Find where the given text appears and provide that cell's center as [X, Y] coordinate. 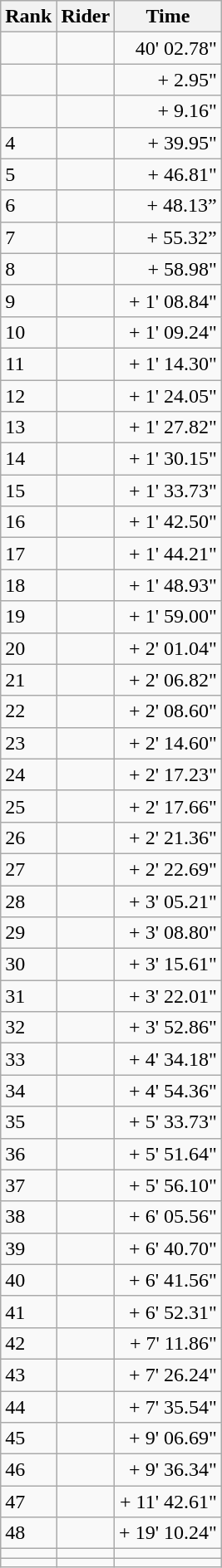
+ 5' 33.73" [168, 1122]
+ 1' 24.05" [168, 396]
Rank [28, 17]
+ 1' 59.00" [168, 617]
34 [28, 1091]
+ 39.95" [168, 143]
+ 6' 05.56" [168, 1217]
20 [28, 648]
+ 6' 52.31" [168, 1312]
+ 1' 27.82" [168, 427]
46 [28, 1470]
+ 3' 22.01" [168, 996]
26 [28, 838]
+ 6' 40.70" [168, 1248]
+ 2' 22.69" [168, 869]
10 [28, 332]
39 [28, 1248]
+ 11' 42.61" [168, 1502]
4 [28, 143]
+ 46.81" [168, 174]
30 [28, 965]
21 [28, 680]
47 [28, 1502]
+ 6' 41.56" [168, 1280]
14 [28, 459]
31 [28, 996]
24 [28, 774]
+ 3' 52.86" [168, 1028]
13 [28, 427]
48 [28, 1533]
+ 7' 35.54" [168, 1407]
+ 2' 17.66" [168, 806]
32 [28, 1028]
+ 1' 42.50" [168, 522]
15 [28, 491]
5 [28, 174]
6 [28, 206]
+ 1' 48.93" [168, 585]
41 [28, 1312]
+ 2' 06.82" [168, 680]
29 [28, 933]
+ 2' 08.60" [168, 711]
+ 19' 10.24" [168, 1533]
+ 48.13” [168, 206]
Rider [86, 17]
28 [28, 901]
45 [28, 1439]
Time [168, 17]
17 [28, 554]
8 [28, 269]
+ 1' 33.73" [168, 491]
27 [28, 869]
19 [28, 617]
+ 55.32” [168, 237]
+ 1' 14.30" [168, 364]
+ 5' 56.10" [168, 1185]
+ 2' 14.60" [168, 743]
42 [28, 1343]
+ 3' 05.21" [168, 901]
+ 5' 51.64" [168, 1154]
37 [28, 1185]
25 [28, 806]
+ 2' 17.23" [168, 774]
22 [28, 711]
16 [28, 522]
+ 2' 01.04" [168, 648]
+ 9' 06.69" [168, 1439]
+ 58.98" [168, 269]
38 [28, 1217]
23 [28, 743]
+ 7' 11.86" [168, 1343]
+ 1' 30.15" [168, 459]
+ 7' 26.24" [168, 1375]
+ 1' 44.21" [168, 554]
9 [28, 300]
+ 1' 09.24" [168, 332]
7 [28, 237]
+ 3' 08.80" [168, 933]
+ 4' 34.18" [168, 1059]
11 [28, 364]
+ 2.95" [168, 80]
43 [28, 1375]
+ 1' 08.84" [168, 300]
12 [28, 396]
18 [28, 585]
33 [28, 1059]
36 [28, 1154]
40' 02.78" [168, 48]
+ 3' 15.61" [168, 965]
40 [28, 1280]
+ 9' 36.34" [168, 1470]
+ 9.16" [168, 111]
+ 2' 21.36" [168, 838]
44 [28, 1407]
35 [28, 1122]
+ 4' 54.36" [168, 1091]
